Find where the given text appears and provide that cell's center as (X, Y) coordinate. 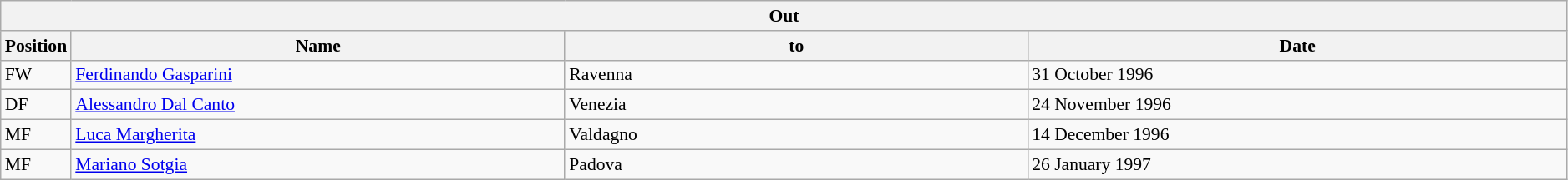
Name (317, 46)
14 December 1996 (1297, 135)
Valdagno (796, 135)
Position (36, 46)
Mariano Sotgia (317, 164)
24 November 1996 (1297, 105)
Out (784, 16)
Ravenna (796, 75)
Padova (796, 164)
to (796, 46)
Venezia (796, 105)
FW (36, 75)
Luca Margherita (317, 135)
31 October 1996 (1297, 75)
DF (36, 105)
Date (1297, 46)
Alessandro Dal Canto (317, 105)
26 January 1997 (1297, 164)
Ferdinando Gasparini (317, 75)
